Locate the cell with the specified text and output its [X, Y] center coordinate. 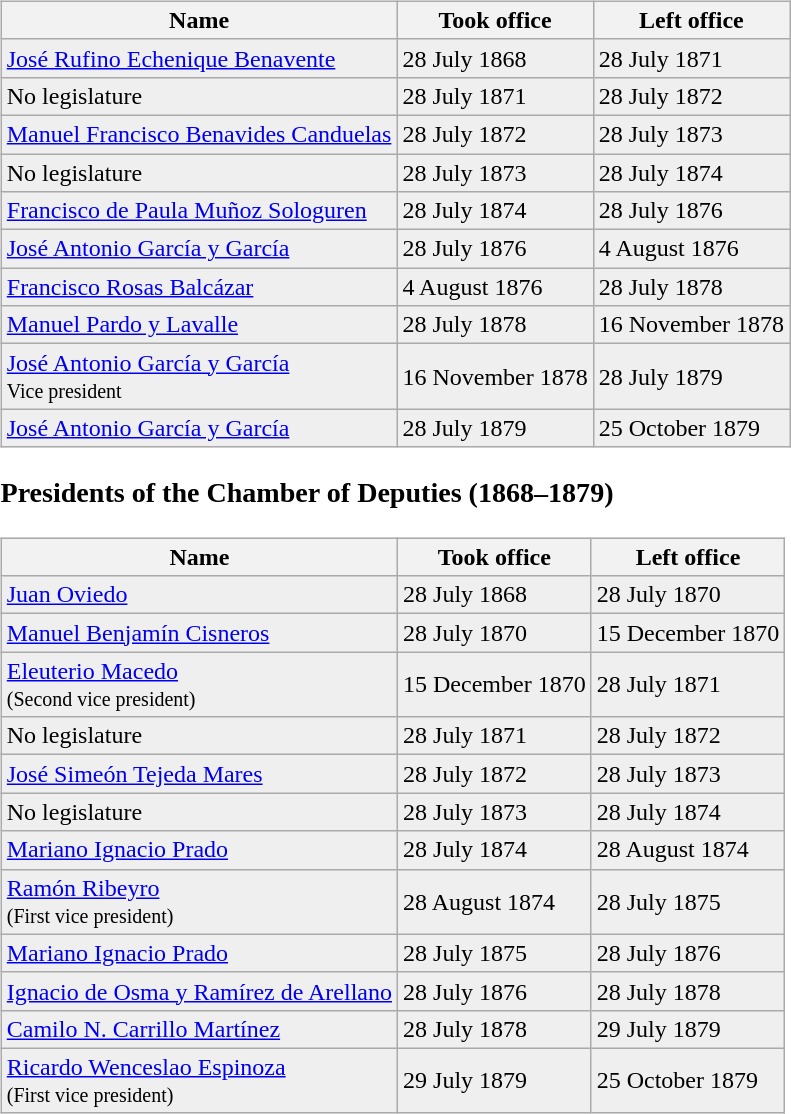
José Rufino Echenique Benavente [199, 58]
Manuel Pardo y Lavalle [199, 325]
Manuel Francisco Benavides Canduelas [199, 134]
José Simeón Tejeda Mares [199, 774]
Ramón Ribeyro(First vice president) [199, 902]
Juan Oviedo [199, 595]
Ignacio de Osma y Ramírez de Arellano [199, 991]
Eleuterio Macedo(Second vice president) [199, 684]
Francisco Rosas Balcázar [199, 287]
Camilo N. Carrillo Martínez [199, 1029]
Ricardo Wenceslao Espinoza(First vice president) [199, 1080]
José Antonio García y GarcíaVice president [199, 376]
Francisco de Paula Muñoz Sologuren [199, 211]
Manuel Benjamín Cisneros [199, 633]
